For the text-containing cell, return its midpoint in (X, Y) coordinate format. 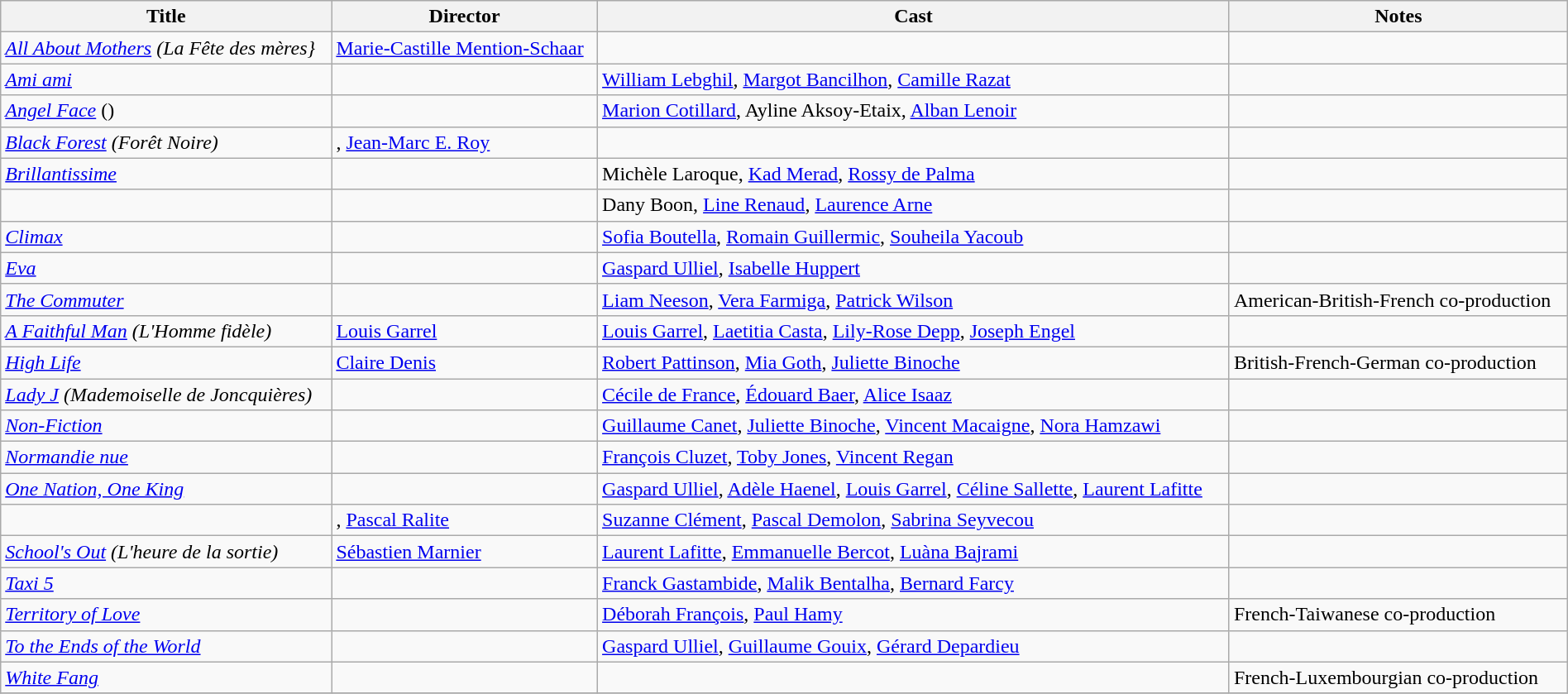
Franck Gastambide, Malik Bentalha, Bernard Farcy (914, 583)
British-French-German co-production (1398, 362)
Suzanne Clément, Pascal Demolon, Sabrina Seyvecou (914, 520)
Gaspard Ulliel, Isabelle Huppert (914, 268)
Title (166, 17)
Dany Boon, Line Renaud, Laurence Arne (914, 205)
Louis Garrel, Laetitia Casta, Lily-Rose Depp, Joseph Engel (914, 331)
French-Taiwanese co-production (1398, 615)
Claire Denis (465, 362)
Lady J (Mademoiselle de Joncquières) (166, 395)
, Pascal Ralite (465, 520)
Robert Pattinson, Mia Goth, Juliette Binoche (914, 362)
Marie-Castille Mention-Schaar (465, 48)
A Faithful Man (L'Homme fidèle) (166, 331)
Sofia Boutella, Romain Guillermic, Souheila Yacoub (914, 237)
Director (465, 17)
Taxi 5 (166, 583)
Laurent Lafitte, Emmanuelle Bercot, Luàna Bajrami (914, 552)
One Nation, One King (166, 489)
American-British-French co-production (1398, 299)
Brillantissime (166, 174)
Non-Fiction (166, 426)
Guillaume Canet, Juliette Binoche, Vincent Macaigne, Nora Hamzawi (914, 426)
Gaspard Ulliel, Adèle Haenel, Louis Garrel, Céline Sallette, Laurent Lafitte (914, 489)
Liam Neeson, Vera Farmiga, Patrick Wilson (914, 299)
Sébastien Marnier (465, 552)
Eva (166, 268)
The Commuter (166, 299)
Marion Cotillard, Ayline Aksoy-Etaix, Alban Lenoir (914, 111)
French-Luxembourgian co-production (1398, 677)
Michèle Laroque, Kad Merad, Rossy de Palma (914, 174)
Gaspard Ulliel, Guillaume Gouix, Gérard Depardieu (914, 646)
, Jean-Marc E. Roy (465, 142)
All About Mothers (La Fête des mères} (166, 48)
Ami ami (166, 79)
Cécile de France, Édouard Baer, Alice Isaaz (914, 395)
White Fang (166, 677)
To the Ends of the World (166, 646)
Notes (1398, 17)
Cast (914, 17)
Territory of Love (166, 615)
Louis Garrel (465, 331)
School's Out (L'heure de la sortie) (166, 552)
William Lebghil, Margot Bancilhon, Camille Razat (914, 79)
Climax (166, 237)
François Cluzet, Toby Jones, Vincent Regan (914, 457)
Normandie nue (166, 457)
Black Forest (Forêt Noire) (166, 142)
Angel Face () (166, 111)
High Life (166, 362)
Déborah François, Paul Hamy (914, 615)
